Extract the [x, y] coordinate from the center of the cell holding the provided text.  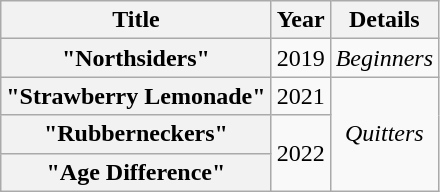
"Rubberneckers" [136, 134]
Title [136, 20]
"Age Difference" [136, 172]
Beginners [384, 58]
"Northsiders" [136, 58]
Year [300, 20]
"Strawberry Lemonade" [136, 96]
Quitters [384, 134]
2022 [300, 153]
Details [384, 20]
2021 [300, 96]
2019 [300, 58]
